Capture the cell that displays the provided text and extract its [X, Y] central coordinate. 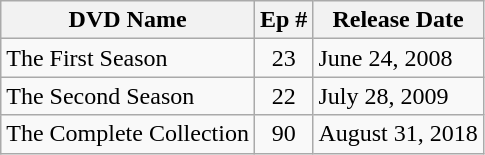
DVD Name [128, 20]
22 [283, 96]
The First Season [128, 58]
Release Date [398, 20]
90 [283, 134]
August 31, 2018 [398, 134]
The Complete Collection [128, 134]
July 28, 2009 [398, 96]
June 24, 2008 [398, 58]
Ep # [283, 20]
The Second Season [128, 96]
23 [283, 58]
